For the text-containing cell, return its midpoint in (X, Y) coordinate format. 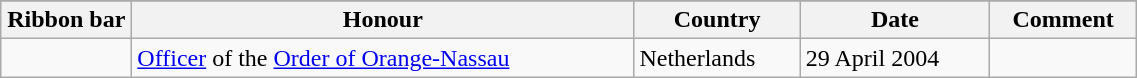
Comment (1064, 20)
Ribbon bar (66, 20)
Netherlands (717, 58)
Date (894, 20)
Honour (383, 20)
Officer of the Order of Orange-Nassau (383, 58)
Country (717, 20)
29 April 2004 (894, 58)
